Search for the cell housing the specified text and yield its (X, Y) center coordinate. 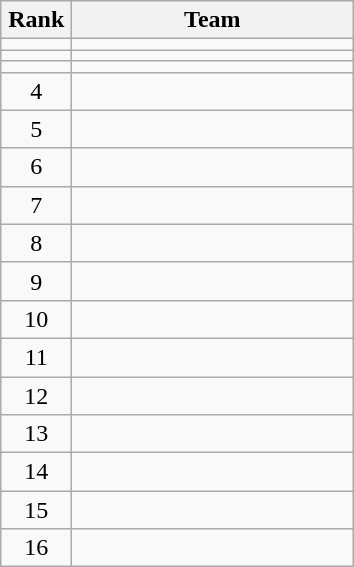
4 (36, 91)
14 (36, 472)
8 (36, 243)
13 (36, 434)
9 (36, 281)
Rank (36, 20)
6 (36, 167)
15 (36, 510)
16 (36, 548)
5 (36, 129)
Team (212, 20)
11 (36, 357)
10 (36, 319)
7 (36, 205)
12 (36, 395)
